Search for the cell housing the specified text and yield its (x, y) center coordinate. 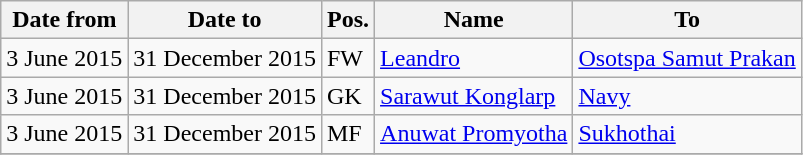
Sarawut Konglarp (474, 96)
To (687, 20)
Osotspa Samut Prakan (687, 58)
Leandro (474, 58)
Navy (687, 96)
GK (348, 96)
FW (348, 58)
Date to (225, 20)
Date from (64, 20)
Anuwat Promyotha (474, 134)
Pos. (348, 20)
Sukhothai (687, 134)
MF (348, 134)
Name (474, 20)
